Output the [x, y] coordinate of the center of the cell containing the given text.  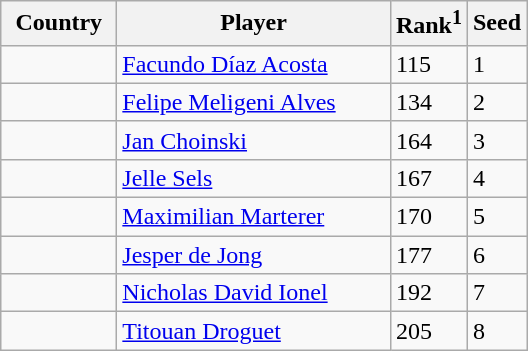
4 [496, 178]
1 [496, 64]
Rank1 [428, 24]
Facundo Díaz Acosta [254, 64]
6 [496, 255]
3 [496, 140]
164 [428, 140]
Titouan Droguet [254, 331]
192 [428, 293]
7 [496, 293]
Jan Choinski [254, 140]
205 [428, 331]
Country [59, 24]
Jelle Sels [254, 178]
Nicholas David Ionel [254, 293]
134 [428, 102]
Maximilian Marterer [254, 217]
177 [428, 255]
167 [428, 178]
8 [496, 331]
Player [254, 24]
170 [428, 217]
Jesper de Jong [254, 255]
5 [496, 217]
Seed [496, 24]
2 [496, 102]
Felipe Meligeni Alves [254, 102]
115 [428, 64]
